For the text-containing cell, return its midpoint in [x, y] coordinate format. 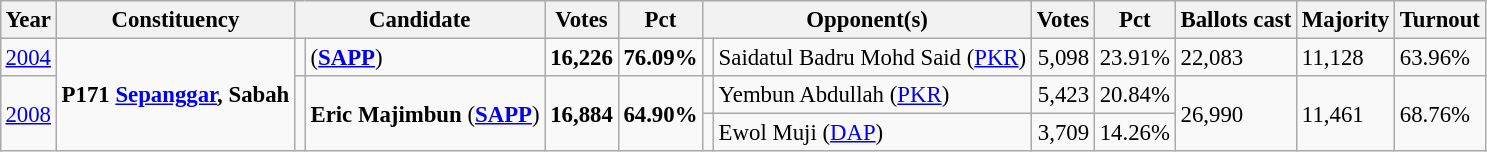
63.96% [1440, 57]
Constituency [175, 20]
Ballots cast [1236, 20]
16,884 [582, 114]
14.26% [1134, 133]
Opponent(s) [868, 20]
Candidate [420, 20]
20.84% [1134, 95]
3,709 [1062, 133]
Ewol Muji (DAP) [872, 133]
64.90% [660, 114]
Saidatul Badru Mohd Said (PKR) [872, 57]
11,128 [1346, 57]
Eric Majimbun (SAPP) [425, 114]
Yembun Abdullah (PKR) [872, 95]
2008 [28, 114]
Turnout [1440, 20]
23.91% [1134, 57]
5,423 [1062, 95]
P171 Sepanggar, Sabah [175, 94]
Year [28, 20]
(SAPP) [425, 57]
22,083 [1236, 57]
16,226 [582, 57]
Majority [1346, 20]
5,098 [1062, 57]
26,990 [1236, 114]
11,461 [1346, 114]
76.09% [660, 57]
68.76% [1440, 114]
2004 [28, 57]
